From the cell containing the given text, extract its center point as [X, Y] coordinate. 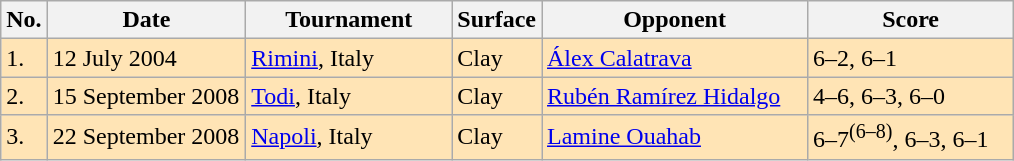
6–2, 6–1 [911, 58]
Rubén Ramírez Hidalgo [675, 96]
Score [911, 20]
12 July 2004 [146, 58]
Lamine Ouahab [675, 138]
2. [24, 96]
22 September 2008 [146, 138]
15 September 2008 [146, 96]
Napoli, Italy [349, 138]
Opponent [675, 20]
4–6, 6–3, 6–0 [911, 96]
3. [24, 138]
No. [24, 20]
6–7(6–8), 6–3, 6–1 [911, 138]
Date [146, 20]
Surface [497, 20]
Rimini, Italy [349, 58]
1. [24, 58]
Álex Calatrava [675, 58]
Tournament [349, 20]
Todi, Italy [349, 96]
